For the text-containing cell, return its midpoint in [x, y] coordinate format. 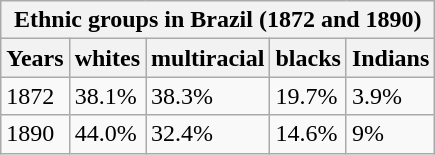
38.1% [107, 96]
multiracial [208, 58]
Years [35, 58]
9% [390, 134]
38.3% [208, 96]
blacks [308, 58]
19.7% [308, 96]
44.0% [107, 134]
32.4% [208, 134]
whites [107, 58]
3.9% [390, 96]
Ethnic groups in Brazil (1872 and 1890) [218, 20]
Indians [390, 58]
1890 [35, 134]
1872 [35, 96]
14.6% [308, 134]
